Scan for the cell matching the given text and deliver its (x, y) coordinate at center. 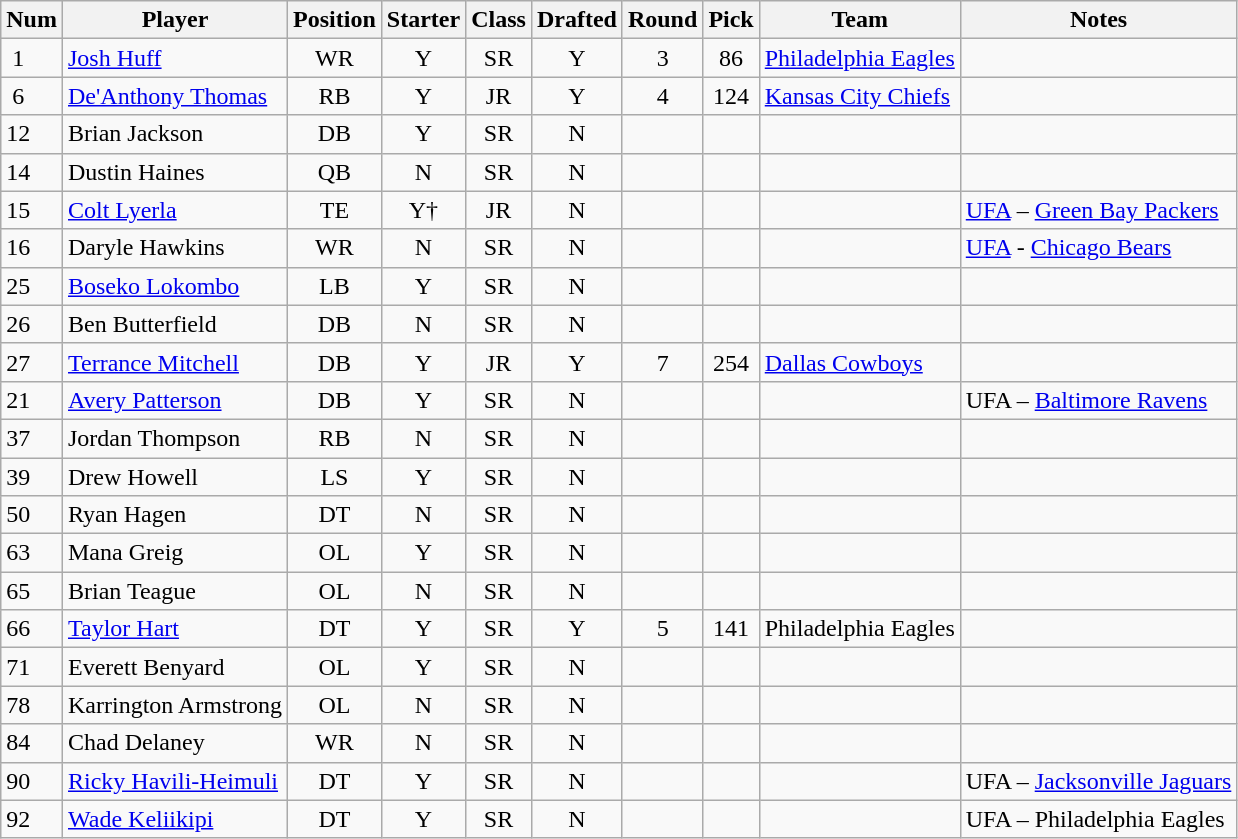
15 (32, 210)
Class (499, 20)
254 (731, 362)
Jordan Thompson (174, 438)
Ben Butterfield (174, 324)
UFA – Philadelphia Eagles (1098, 819)
QB (335, 172)
Notes (1098, 20)
12 (32, 134)
Ricky Havili-Heimuli (174, 781)
Everett Benyard (174, 667)
66 (32, 629)
Dustin Haines (174, 172)
50 (32, 515)
Taylor Hart (174, 629)
Starter (423, 20)
Brian Jackson (174, 134)
LB (335, 286)
TE (335, 210)
65 (32, 591)
Karrington Armstrong (174, 705)
Dallas Cowboys (860, 362)
86 (731, 58)
1 (32, 58)
Num (32, 20)
Round (662, 20)
3 (662, 58)
Team (860, 20)
84 (32, 743)
Player (174, 20)
Y† (423, 210)
78 (32, 705)
Brian Teague (174, 591)
26 (32, 324)
Position (335, 20)
21 (32, 400)
37 (32, 438)
27 (32, 362)
UFA – Jacksonville Jaguars (1098, 781)
UFA – Green Bay Packers (1098, 210)
Drafted (576, 20)
Drew Howell (174, 477)
LS (335, 477)
90 (32, 781)
De'Anthony Thomas (174, 96)
Ryan Hagen (174, 515)
Colt Lyerla (174, 210)
141 (731, 629)
Pick (731, 20)
39 (32, 477)
UFA - Chicago Bears (1098, 248)
4 (662, 96)
Chad Delaney (174, 743)
Wade Keliikipi (174, 819)
5 (662, 629)
63 (32, 553)
7 (662, 362)
Daryle Hawkins (174, 248)
Kansas City Chiefs (860, 96)
71 (32, 667)
124 (731, 96)
Josh Huff (174, 58)
6 (32, 96)
Terrance Mitchell (174, 362)
25 (32, 286)
16 (32, 248)
Avery Patterson (174, 400)
92 (32, 819)
Boseko Lokombo (174, 286)
Mana Greig (174, 553)
14 (32, 172)
UFA – Baltimore Ravens (1098, 400)
